Capture the cell that displays the provided text and extract its [x, y] central coordinate. 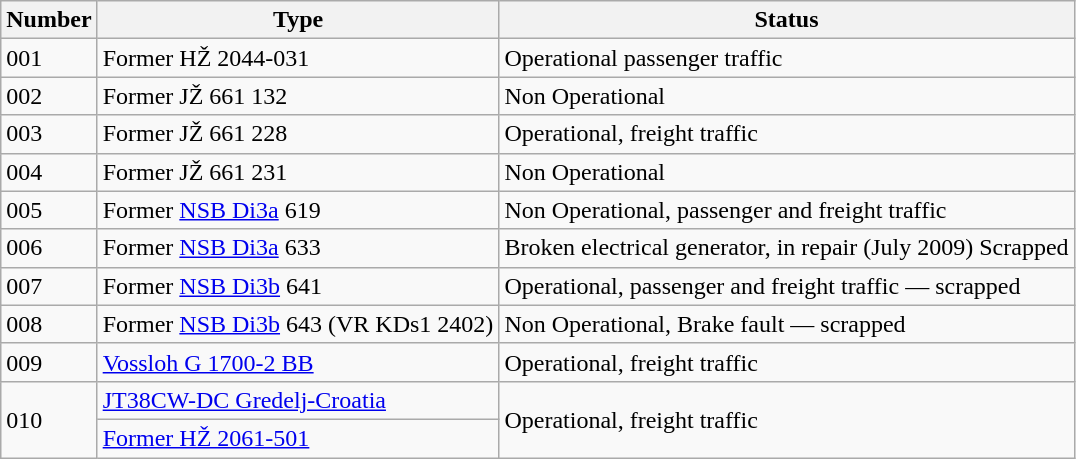
Former NSB Di3a 633 [298, 248]
009 [49, 362]
Former NSB Di3b 643 (VR KDs1 2402) [298, 324]
Former NSB Di3a 619 [298, 210]
007 [49, 286]
004 [49, 172]
006 [49, 248]
Number [49, 20]
001 [49, 58]
Former HŽ 2044-031 [298, 58]
Non Operational, passenger and freight traffic [786, 210]
Broken electrical generator, in repair (July 2009) Scrapped [786, 248]
008 [49, 324]
Vossloh G 1700-2 BB [298, 362]
005 [49, 210]
Non Operational, Brake fault — scrapped [786, 324]
Operational, passenger and freight traffic — scrapped [786, 286]
Former JŽ 661 132 [298, 96]
Former HŽ 2061-501 [298, 438]
003 [49, 134]
Former JŽ 661 228 [298, 134]
Former NSB Di3b 641 [298, 286]
Status [786, 20]
010 [49, 419]
002 [49, 96]
Type [298, 20]
Operational passenger traffic [786, 58]
JT38CW-DC Gredelj-Croatia [298, 400]
Former JŽ 661 231 [298, 172]
